Output the [X, Y] coordinate of the center of the cell containing the given text.  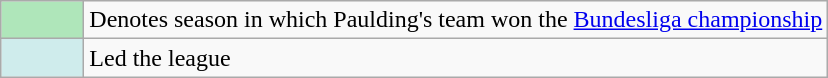
Led the league [456, 58]
Denotes season in which Paulding's team won the Bundesliga championship [456, 20]
